For the text-containing cell, return its midpoint in [x, y] coordinate format. 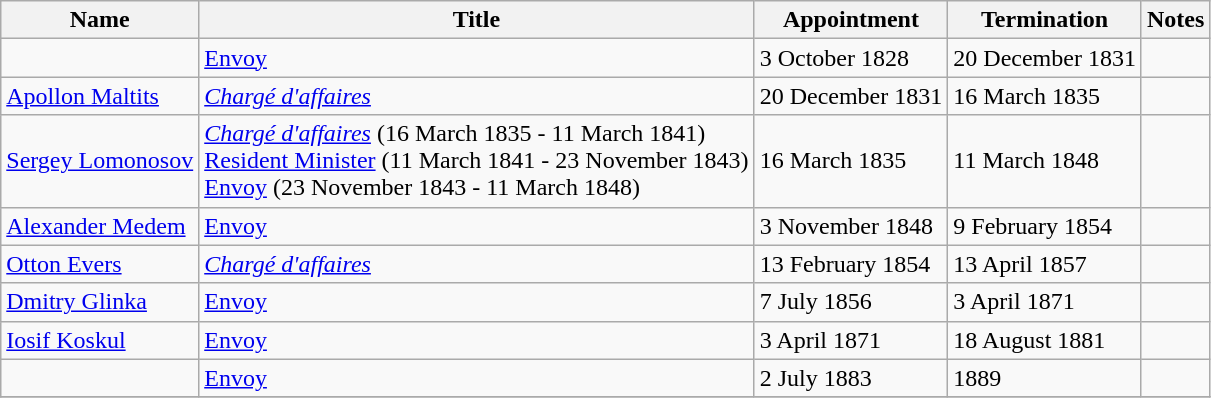
Notes [1175, 20]
Alexander Medem [100, 226]
Appointment [851, 20]
11 March 1848 [1045, 161]
Apollon Maltits [100, 96]
7 July 1856 [851, 302]
9 February 1854 [1045, 226]
Iosif Koskul [100, 340]
2 July 1883 [851, 378]
18 August 1881 [1045, 340]
1889 [1045, 378]
3 October 1828 [851, 58]
Sergey Lomonosov [100, 161]
Title [476, 20]
13 February 1854 [851, 264]
Termination [1045, 20]
Otton Evers [100, 264]
13 April 1857 [1045, 264]
Dmitry Glinka [100, 302]
Chargé d'affaires (16 March 1835 - 11 March 1841)Resident Minister (11 March 1841 - 23 November 1843)Envoy (23 November 1843 - 11 March 1848) [476, 161]
Name [100, 20]
3 November 1848 [851, 226]
